Pinpoint the cell where the given text exists, returning its [X, Y] midpoint coordinate. 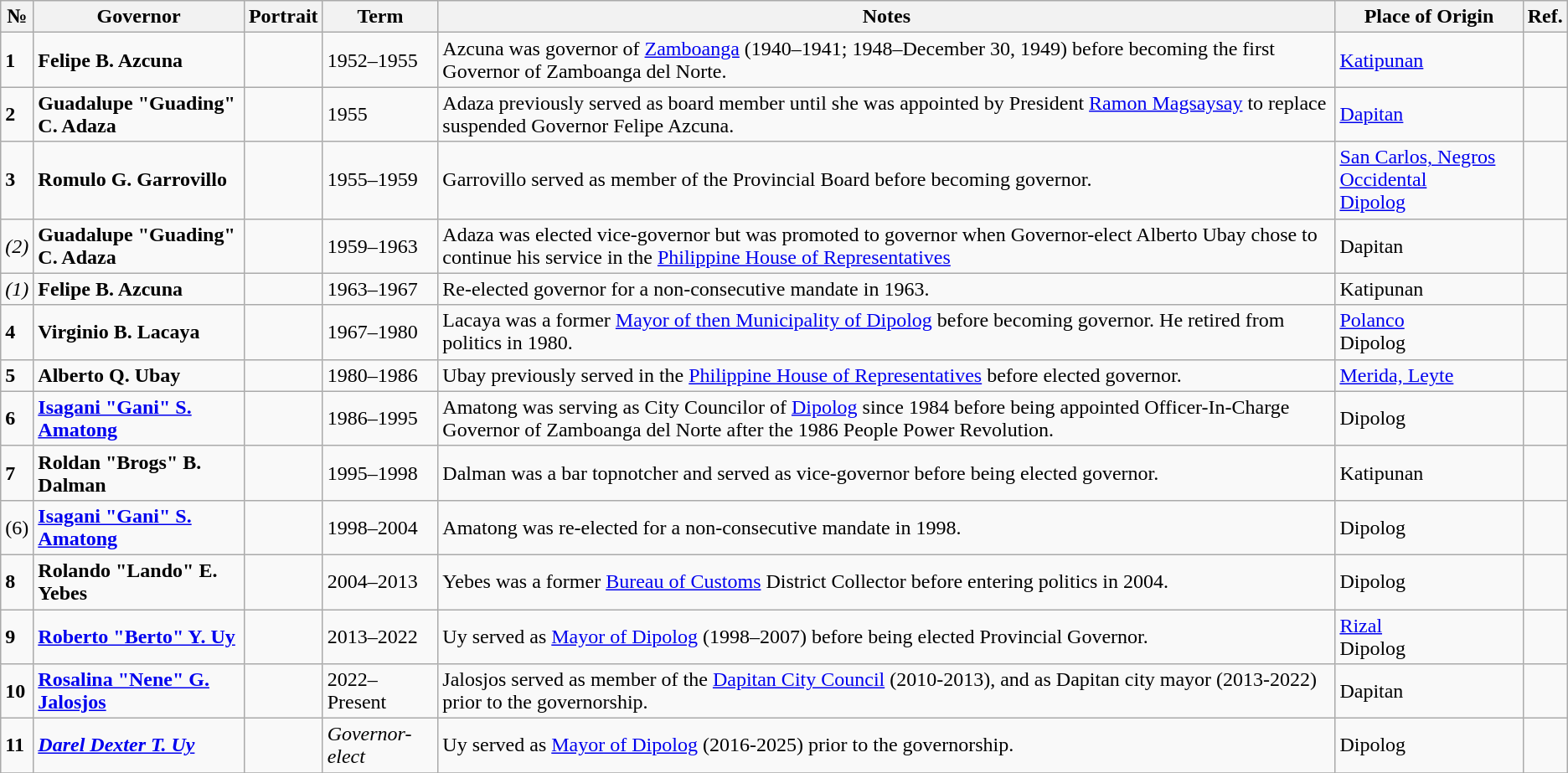
(2) [17, 246]
Amatong was re-elected for a non-consecutive mandate in 1998. [886, 528]
2004–2013 [380, 581]
Yebes was a former Bureau of Customs District Collector before entering politics in 2004. [886, 581]
1955–1959 [380, 180]
Uy served as Mayor of Dipolog (2016-2025) prior to the governorship. [886, 745]
Term [380, 17]
Portrait [283, 17]
Notes [886, 17]
Ubay previously served in the Philippine House of Representatives before elected governor. [886, 375]
Virginio B. Lacaya [139, 332]
1986–1995 [380, 419]
9 [17, 636]
PolancoDipolog [1429, 332]
4 [17, 332]
Roberto "Berto" Y. Uy [139, 636]
11 [17, 745]
Ref. [1545, 17]
Uy served as Mayor of Dipolog (1998–2007) before being elected Provincial Governor. [886, 636]
RizalDipolog [1429, 636]
San Carlos, Negros OccidentalDipolog [1429, 180]
Re-elected governor for a non-consecutive mandate in 1963. [886, 289]
Roldan "Brogs" B. Dalman [139, 472]
Jalosjos served as member of the Dapitan City Council (2010-2013), and as Dapitan city mayor (2013-2022) prior to the governorship. [886, 692]
(1) [17, 289]
Governor [139, 17]
1980–1986 [380, 375]
1959–1963 [380, 246]
2 [17, 114]
3 [17, 180]
2022–Present [380, 692]
1 [17, 60]
Place of Origin [1429, 17]
Adaza previously served as board member until she was appointed by President Ramon Magsaysay to replace suspended Governor Felipe Azcuna. [886, 114]
1955 [380, 114]
Darel Dexter T. Uy [139, 745]
Governor-elect [380, 745]
6 [17, 419]
Merida, Leyte [1429, 375]
№ [17, 17]
Romulo G. Garrovillo [139, 180]
5 [17, 375]
1963–1967 [380, 289]
Azcuna was governor of Zamboanga (1940–1941; 1948–December 30, 1949) before becoming the first Governor of Zamboanga del Norte. [886, 60]
1967–1980 [380, 332]
(6) [17, 528]
Garrovillo served as member of the Provincial Board before becoming governor. [886, 180]
Dalman was a bar topnotcher and served as vice-governor before being elected governor. [886, 472]
Rosalina "Nene" G. Jalosjos [139, 692]
8 [17, 581]
Alberto Q. Ubay [139, 375]
1998–2004 [380, 528]
10 [17, 692]
Lacaya was a former Mayor of then Municipality of Dipolog before becoming governor. He retired from politics in 1980. [886, 332]
7 [17, 472]
1952–1955 [380, 60]
Rolando "Lando" E. Yebes [139, 581]
1995–1998 [380, 472]
2013–2022 [380, 636]
